Search for the cell housing the specified text and yield its (x, y) center coordinate. 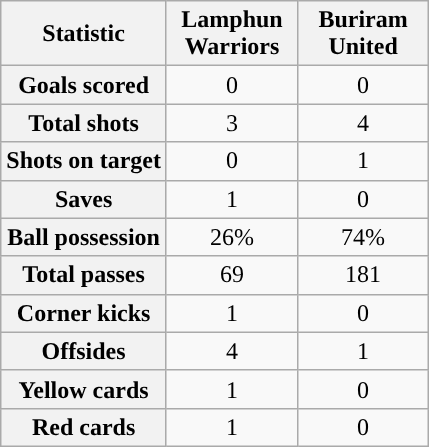
Shots on target (84, 161)
Lamphun Warriors (232, 34)
181 (364, 275)
74% (364, 237)
Red cards (84, 427)
Buriram United (364, 34)
Goals scored (84, 85)
Total shots (84, 123)
Yellow cards (84, 389)
Statistic (84, 34)
69 (232, 275)
26% (232, 237)
3 (232, 123)
Saves (84, 199)
Total passes (84, 275)
Offsides (84, 351)
Corner kicks (84, 313)
Ball possession (84, 237)
